Return (X, Y) of the center of cell containing provided text 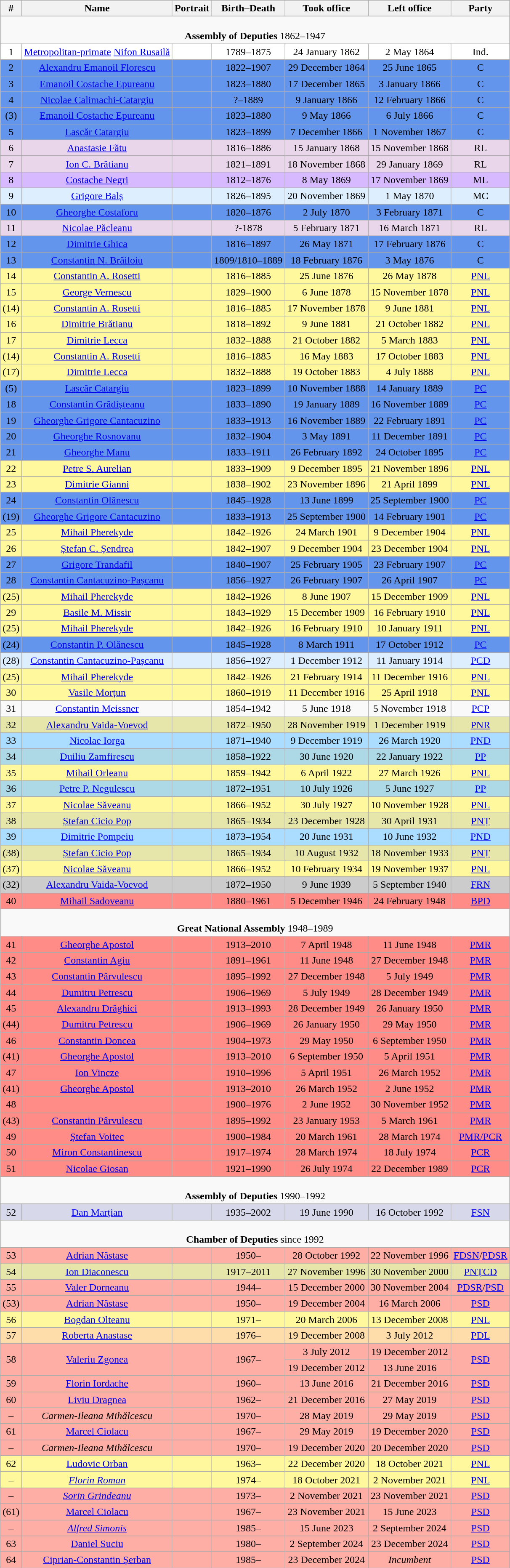
Duiliu Zamfirescu (97, 757)
1821–1891 (248, 164)
19 October 1883 (327, 372)
18 (11, 404)
26 February 1907 (327, 580)
Birth–Death (248, 8)
Valeriu Zgonea (97, 1360)
5 March 1883 (410, 340)
(19) (11, 516)
1818–1892 (248, 324)
6 (11, 148)
5 June 1927 (410, 789)
PDL (481, 1336)
1816–1897 (248, 244)
Assembly of Deputies 1862–1947 (255, 30)
25 June 1876 (327, 276)
1976– (248, 1336)
Name (97, 8)
1971– (248, 1320)
(53) (11, 1304)
5 February 1871 (327, 228)
1917–2011 (248, 1272)
1873–1954 (248, 837)
Sorin Grindeanu (97, 1496)
1829–1900 (248, 292)
36 (11, 789)
1973– (248, 1496)
George Vernescu (97, 292)
14 (11, 276)
1838–1902 (248, 485)
28 October 1992 (327, 1255)
Mihail Orleanu (97, 773)
22 (11, 469)
10 February 1934 (327, 869)
Roberta Anastase (97, 1336)
Valer Dorneanu (97, 1288)
Nicolae Giosan (97, 1169)
17 October 1912 (410, 644)
BPD (481, 901)
1980– (248, 1544)
33 (11, 741)
46 (11, 1041)
16 (11, 324)
(37) (11, 869)
26 July 1974 (327, 1169)
Constantin P. Olănescu (97, 644)
26 May 1878 (410, 276)
41 (11, 944)
(43) (11, 1121)
Chamber of Deputies since 1992 (255, 1233)
Gheorghe Manu (97, 452)
?–1889 (248, 100)
27 November 1996 (327, 1272)
FSN (481, 1212)
Dimitrie Brătianu (97, 324)
1860–1919 (248, 692)
Liviu Dragnea (97, 1400)
17 February 1876 (410, 244)
61 (11, 1432)
10 November 1928 (410, 805)
18 November 1933 (410, 853)
20 March 1961 (327, 1137)
(5) (11, 388)
12 (11, 244)
48 (11, 1105)
Great National Assembly 1948–1989 (255, 923)
26 March 1920 (410, 741)
5 November 1918 (410, 708)
FRN (481, 885)
53 (11, 1255)
1974– (248, 1480)
30 June 1920 (327, 757)
39 (11, 837)
42 (11, 960)
7 December 1866 (327, 132)
20 November 1869 (327, 196)
(3) (11, 116)
8 June 1907 (327, 596)
1891–1961 (248, 960)
30 November 2004 (410, 1288)
Portrait (192, 8)
1 November 1867 (410, 132)
15 (11, 292)
?-1878 (248, 228)
1872–1951 (248, 789)
19 (11, 420)
(61) (11, 1512)
Ion Diaconescu (97, 1272)
23 February 1907 (410, 564)
Basile M. Missir (97, 612)
21 November 1896 (410, 469)
5 (11, 132)
Nicolae Calimachi-Catargiu (97, 100)
9 December 1895 (327, 469)
29 January 1869 (410, 164)
25 June 1865 (410, 68)
1 (11, 52)
11 (11, 228)
1900–1984 (248, 1137)
(28) (11, 660)
20 (11, 436)
13 (11, 260)
Costache Negri (97, 180)
ML (481, 180)
27 March 1926 (410, 773)
23 (11, 485)
17 November 1869 (410, 180)
24 October 1895 (410, 452)
Petre S. Aurelian (97, 469)
6 June 1878 (327, 292)
7 April 1948 (327, 944)
# (11, 8)
1960– (248, 1384)
1900–1976 (248, 1105)
13 December 2008 (410, 1320)
1816–1886 (248, 148)
47 (11, 1073)
50 (11, 1153)
59 (11, 1384)
Anastasie Fătu (97, 148)
1 December 1919 (410, 724)
1820–1876 (248, 212)
40 (11, 901)
3 May 1891 (327, 436)
1832–1904 (248, 436)
26 February 1892 (327, 452)
1833–1909 (248, 469)
30 November 2000 (410, 1272)
30 July 1927 (327, 805)
23 January 1953 (327, 1121)
5 March 1961 (410, 1121)
1826–1895 (248, 196)
3 (11, 84)
Daniel Suciu (97, 1544)
PNȚCD (481, 1272)
30 (11, 692)
Nicolae Păcleanu (97, 228)
14 January 1889 (410, 388)
Constantin Agiu (97, 960)
Grigore Balș (97, 196)
19 November 1937 (410, 869)
Florin Iordache (97, 1384)
9 December 1919 (327, 741)
8 May 1869 (327, 180)
23 December 1928 (327, 821)
PCD (481, 660)
1809/1810–1889 (248, 260)
27 May 2019 (410, 1400)
15 November 1878 (410, 292)
(38) (11, 853)
2 July 1870 (327, 212)
28 May 2019 (327, 1416)
1 May 1870 (410, 196)
1 December 1912 (327, 660)
60 (11, 1400)
9 January 1866 (327, 100)
10 November 1888 (327, 388)
Ion Vincze (97, 1073)
55 (11, 1288)
22 February 1891 (410, 420)
17 December 1865 (327, 84)
32 (11, 724)
6 July 1866 (410, 116)
(17) (11, 372)
13 June 1899 (327, 500)
35 (11, 773)
58 (11, 1360)
29 (11, 612)
57 (11, 1336)
43 (11, 976)
3 January 1866 (410, 84)
18 November 1868 (327, 164)
18 February 1876 (327, 260)
2 May 1864 (410, 52)
(44) (11, 1025)
19 December 2004 (327, 1304)
Ludovic Orban (97, 1464)
Ind. (481, 52)
(24) (11, 644)
1833–1911 (248, 452)
PCP (481, 708)
8 (11, 180)
26 May 1871 (327, 244)
11 December 1891 (410, 436)
22 November 1996 (410, 1255)
2 (11, 68)
31 (11, 708)
5 September 1940 (410, 885)
37 (11, 805)
9 June 1939 (327, 885)
MC (481, 196)
51 (11, 1169)
20 March 2006 (327, 1320)
30 April 1931 (410, 821)
1840–1907 (248, 564)
23 November 1896 (327, 485)
1854–1942 (248, 708)
10 July 1926 (327, 789)
16 May 1883 (327, 356)
20 December 2020 (410, 1448)
1858–1922 (248, 757)
Dan Marțian (97, 1212)
54 (11, 1272)
Constantin Olănescu (97, 500)
11 January 1914 (410, 660)
64 (11, 1560)
30 November 1952 (410, 1105)
45 (11, 1009)
Grigore Trandafil (97, 564)
Assembly of Deputies 1990–1992 (255, 1190)
Ștefan Voitec (97, 1137)
16 March 1871 (410, 228)
24 (11, 500)
8 March 1911 (327, 644)
1910–1996 (248, 1073)
1859–1942 (248, 773)
Mihail Sadoveanu (97, 901)
Left office (410, 8)
3 May 1876 (410, 260)
Took office (327, 8)
1962– (248, 1400)
1913–1993 (248, 1009)
Incumbent (410, 1560)
22 December 1989 (410, 1169)
25 April 1918 (410, 692)
56 (11, 1320)
44 (11, 992)
1843–1929 (248, 612)
22 January 1922 (410, 757)
22 December 2020 (327, 1464)
Alexandru Emanoil Florescu (97, 68)
Miron Constantinescu (97, 1153)
Gheorghe Costaforu (97, 212)
17 November 1878 (327, 308)
Petre P. Negulescu (97, 789)
1880–1961 (248, 901)
17 (11, 340)
15 January 1868 (327, 148)
24 March 1901 (327, 532)
24 January 1862 (327, 52)
12 February 1866 (410, 100)
28 November 1919 (327, 724)
Gheorghe Rosnovanu (97, 436)
1963– (248, 1464)
28 (11, 580)
19 January 1889 (327, 404)
1822–1907 (248, 68)
26 (11, 548)
29 December 1864 (327, 68)
1935–2002 (248, 1212)
10 August 1932 (327, 853)
7 (11, 164)
Dimitrie Pompeiu (97, 837)
PMR/PCR (481, 1137)
5 June 1918 (327, 708)
21 (11, 452)
21 February 1914 (327, 676)
14 February 1901 (410, 516)
38 (11, 821)
Florin Roman (97, 1480)
Ciprian-Constantin Șerban (97, 1560)
6 April 1922 (327, 773)
62 (11, 1464)
49 (11, 1137)
4 July 1888 (410, 372)
63 (11, 1544)
FDSN/PDSR (481, 1255)
1812–1876 (248, 180)
16 March 2006 (410, 1304)
15 December 2000 (327, 1288)
PNR (481, 724)
Party (481, 8)
24 February 1948 (410, 901)
Nicolae Iorga (97, 741)
Constantin Grădișteanu (97, 404)
27 (11, 564)
1944– (248, 1288)
Ștefan C. Șendrea (97, 548)
9 (11, 196)
1833–1890 (248, 404)
Ion C. Brătianu (97, 164)
26 April 1907 (410, 580)
Alfred Simonis (97, 1528)
34 (11, 757)
Metropolitan-primate Nifon Rusailă (97, 52)
10 January 1911 (410, 628)
1789–1875 (248, 52)
23 December 1904 (410, 548)
10 June 1932 (410, 837)
25 February 1905 (327, 564)
10 (11, 212)
(32) (11, 885)
20 June 1931 (327, 837)
5 December 1946 (327, 901)
16 October 1992 (410, 1212)
Bogdan Olteanu (97, 1320)
Constantin Meissner (97, 708)
18 July 1974 (410, 1153)
Constantin N. Brăiloiu (97, 260)
15 November 1868 (410, 148)
PDSR/PSD (481, 1288)
17 October 1883 (410, 356)
19 June 1990 (327, 1212)
1871–1940 (248, 741)
21 April 1899 (410, 485)
4 (11, 100)
52 (11, 1212)
1842–1907 (248, 548)
1921–1990 (248, 1169)
9 May 1866 (327, 116)
Constantin Doncea (97, 1041)
1904–1973 (248, 1041)
1917–1974 (248, 1153)
3 February 1871 (410, 212)
Vasile Morțun (97, 692)
25 (11, 532)
Alexandru Drăghici (97, 1009)
Dimitrie Ghica (97, 244)
19 December 2008 (327, 1336)
Dimitrie Gianni (97, 485)
